Provide the (x, y) coordinate of the cell's center where the given text is located.  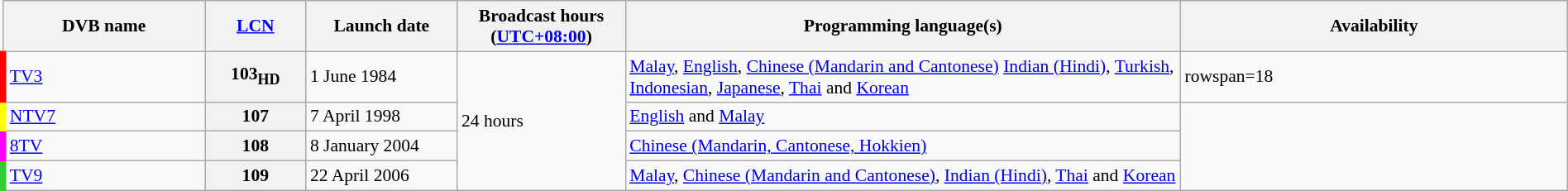
8 January 2004 (382, 146)
Malay, Chinese (Mandarin and Cantonese), Indian (Hindi), Thai and Korean (903, 176)
LCN (256, 26)
109 (256, 176)
rowspan=18 (1374, 76)
TV3 (104, 76)
1 June 1984 (382, 76)
English and Malay (903, 117)
107 (256, 117)
7 April 1998 (382, 117)
8TV (104, 146)
Chinese (Mandarin, Cantonese, Hokkien) (903, 146)
103HD (256, 76)
24 hours (541, 121)
108 (256, 146)
Programming language(s) (903, 26)
Availability (1374, 26)
Malay, English, Chinese (Mandarin and Cantonese) Indian (Hindi), Turkish, Indonesian, Japanese, Thai and Korean (903, 76)
Broadcast hours (UTC+08:00) (541, 26)
Launch date (382, 26)
22 April 2006 (382, 176)
NTV7 (104, 117)
TV9 (104, 176)
DVB name (104, 26)
